Identify which cell holds the provided text, then report its [x, y] central coordinate. 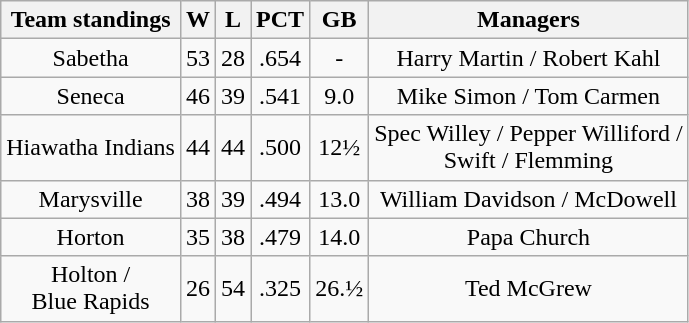
Managers [529, 20]
William Davidson / McDowell [529, 199]
L [232, 20]
Hiawatha Indians [91, 148]
35 [198, 237]
53 [198, 58]
Team standings [91, 20]
Spec Willey / Pepper Williford /Swift / Flemming [529, 148]
Harry Martin / Robert Kahl [529, 58]
Holton /Blue Rapids [91, 288]
9.0 [340, 96]
26.½ [340, 288]
26 [198, 288]
.541 [280, 96]
14.0 [340, 237]
46 [198, 96]
Papa Church [529, 237]
.479 [280, 237]
Horton [91, 237]
- [340, 58]
Marysville [91, 199]
54 [232, 288]
28 [232, 58]
GB [340, 20]
Ted McGrew [529, 288]
.500 [280, 148]
Sabetha [91, 58]
Seneca [91, 96]
.654 [280, 58]
Mike Simon / Tom Carmen [529, 96]
.494 [280, 199]
12½ [340, 148]
13.0 [340, 199]
W [198, 20]
.325 [280, 288]
PCT [280, 20]
